Pinpoint the cell where the given text exists, returning its (X, Y) midpoint coordinate. 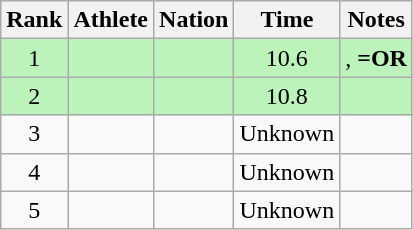
Rank (34, 20)
4 (34, 172)
5 (34, 210)
Nation (194, 20)
10.8 (287, 96)
, =OR (376, 58)
Time (287, 20)
1 (34, 58)
Notes (376, 20)
Athlete (111, 20)
2 (34, 96)
3 (34, 134)
10.6 (287, 58)
